From the cell containing the given text, extract its center point as [X, Y] coordinate. 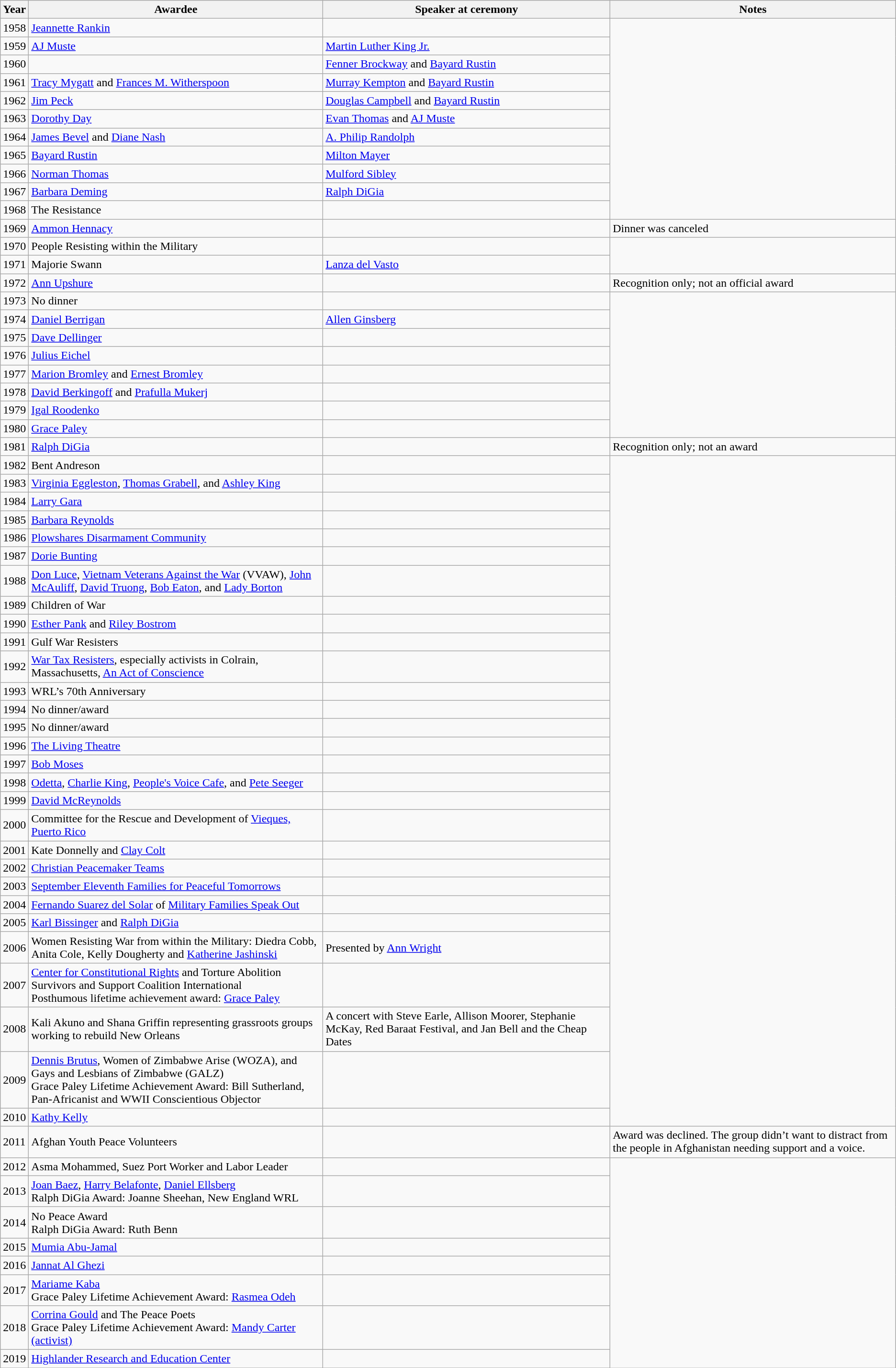
1991 [14, 642]
2009 [14, 1080]
1982 [14, 465]
1989 [14, 606]
Odetta, Charlie King, People's Voice Cafe, and Pete Seeger [176, 782]
Jannat Al Ghezi [176, 1265]
1964 [14, 137]
Ann Upshure [176, 283]
1972 [14, 283]
David Berkingoff and Prafulla Mukerj [176, 392]
David McReynolds [176, 800]
2019 [14, 1359]
Recognition only; not an award [753, 447]
Gulf War Resisters [176, 642]
WRL’s 70th Anniversary [176, 691]
2002 [14, 868]
2010 [14, 1117]
1986 [14, 538]
Marion Bromley and Ernest Bromley [176, 374]
September Eleventh Families for Peaceful Tomorrows [176, 886]
Speaker at ceremony [467, 10]
2015 [14, 1247]
Bob Moses [176, 764]
Jeannette Rankin [176, 28]
People Resisting within the Military [176, 247]
1978 [14, 392]
2014 [14, 1222]
1960 [14, 64]
1968 [14, 210]
Larry Gara [176, 501]
1993 [14, 691]
1966 [14, 173]
Kathy Kelly [176, 1117]
1975 [14, 337]
2018 [14, 1328]
Barbara Reynolds [176, 519]
2016 [14, 1265]
Dorothy Day [176, 119]
1958 [14, 28]
War Tax Resisters, especially activists in Colrain, Massachusetts, An Act of Conscience [176, 666]
Daniel Berrigan [176, 319]
1995 [14, 728]
Barbara Deming [176, 191]
1969 [14, 228]
2007 [14, 985]
No Peace AwardRalph DiGia Award: Ruth Benn [176, 1222]
Bent Andreson [176, 465]
1981 [14, 447]
Women Resisting War from within the Military: Diedra Cobb, Anita Cole, Kelly Dougherty and Katherine Jashinski [176, 948]
Plowshares Disarmament Community [176, 538]
Kate Donnelly and Clay Colt [176, 850]
1988 [14, 581]
No dinner [176, 301]
Lanza del Vasto [467, 265]
2008 [14, 1029]
Grace Paley [176, 428]
Esther Pank and Riley Bostrom [176, 624]
2004 [14, 905]
1973 [14, 301]
2017 [14, 1290]
Mariame KabaGrace Paley Lifetime Achievement Award: Rasmea Odeh [176, 1290]
1998 [14, 782]
The Resistance [176, 210]
1976 [14, 356]
Norman Thomas [176, 173]
Christian Peacemaker Teams [176, 868]
Awardee [176, 10]
Recognition only; not an official award [753, 283]
Dinner was canceled [753, 228]
1961 [14, 82]
1994 [14, 709]
1996 [14, 746]
Virginia Eggleston, Thomas Grabell, and Ashley King [176, 483]
1979 [14, 410]
2005 [14, 923]
1971 [14, 265]
Jim Peck [176, 101]
Award was declined. The group didn’t want to distract from the people in Afghanistan needing support and a voice. [753, 1142]
2011 [14, 1142]
2013 [14, 1191]
1984 [14, 501]
Highlander Research and Education Center [176, 1359]
Evan Thomas and AJ Muste [467, 119]
1999 [14, 800]
Dorie Bunting [176, 556]
Fernando Suarez del Solar of Military Families Speak Out [176, 905]
2003 [14, 886]
Julius Eichel [176, 356]
Igal Roodenko [176, 410]
Majorie Swann [176, 265]
Afghan Youth Peace Volunteers [176, 1142]
Murray Kempton and Bayard Rustin [467, 82]
Fenner Brockway and Bayard Rustin [467, 64]
1980 [14, 428]
Children of War [176, 606]
Douglas Campbell and Bayard Rustin [467, 101]
1974 [14, 319]
Notes [753, 10]
The Living Theatre [176, 746]
1963 [14, 119]
A. Philip Randolph [467, 137]
Ammon Hennacy [176, 228]
1983 [14, 483]
1990 [14, 624]
Tracy Mygatt and Frances M. Witherspoon [176, 82]
2006 [14, 948]
Joan Baez, Harry Belafonte, Daniel EllsbergRalph DiGia Award: Joanne Sheehan, New England WRL [176, 1191]
Kali Akuno and Shana Griffin representing grassroots groups working to rebuild New Orleans [176, 1029]
1965 [14, 155]
Mulford Sibley [467, 173]
Don Luce, Vietnam Veterans Against the War (VVAW), John McAuliff, David Truong, Bob Eaton, and Lady Borton [176, 581]
Corrina Gould and The Peace PoetsGrace Paley Lifetime Achievement Award: Mandy Carter (activist) [176, 1328]
1959 [14, 46]
Martin Luther King Jr. [467, 46]
1977 [14, 374]
2000 [14, 825]
Presented by Ann Wright [467, 948]
1992 [14, 666]
A concert with Steve Earle, Allison Moorer, Stephanie McKay, Red Baraat Festival, and Jan Bell and the Cheap Dates [467, 1029]
Committee for the Rescue and Development of Vieques, Puerto Rico [176, 825]
1962 [14, 101]
1967 [14, 191]
2012 [14, 1166]
Dave Dellinger [176, 337]
1987 [14, 556]
Year [14, 10]
Milton Mayer [467, 155]
James Bevel and Diane Nash [176, 137]
AJ Muste [176, 46]
Mumia Abu-Jamal [176, 1247]
Bayard Rustin [176, 155]
1970 [14, 247]
1997 [14, 764]
Asma Mohammed, Suez Port Worker and Labor Leader [176, 1166]
Allen Ginsberg [467, 319]
2001 [14, 850]
1985 [14, 519]
Karl Bissinger and Ralph DiGia [176, 923]
